Scan for the cell matching the given text and deliver its (x, y) coordinate at center. 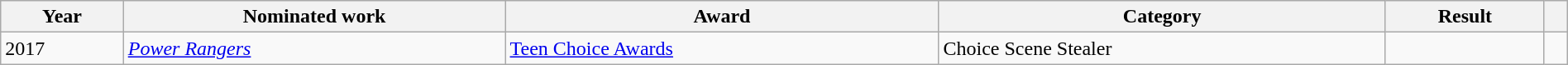
2017 (62, 48)
Power Rangers (314, 48)
Award (722, 17)
Teen Choice Awards (722, 48)
Year (62, 17)
Choice Scene Stealer (1162, 48)
Result (1465, 17)
Nominated work (314, 17)
Category (1162, 17)
